Identify which cell holds the provided text, then report its [x, y] central coordinate. 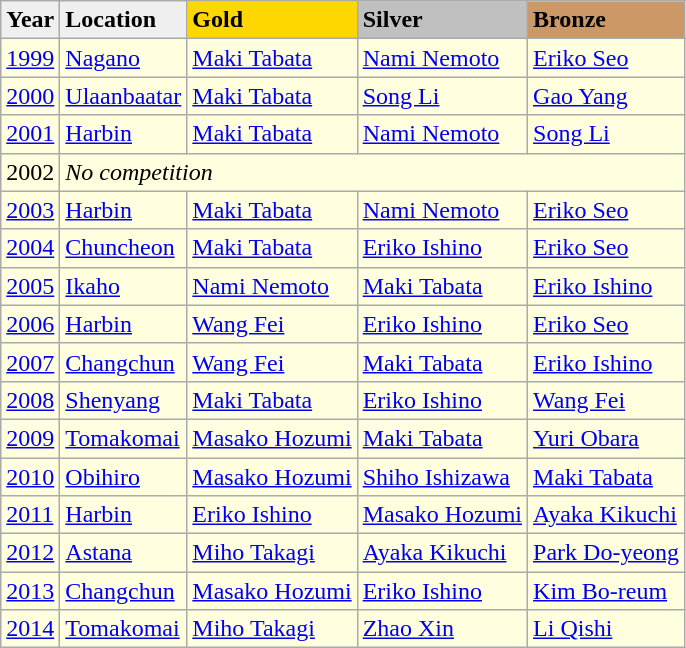
2013 [30, 591]
2001 [30, 134]
Shenyang [124, 400]
Year [30, 20]
Obihiro [124, 477]
Li Qishi [606, 629]
Location [124, 20]
Park Do-yeong [606, 553]
2014 [30, 629]
2010 [30, 477]
2008 [30, 400]
2002 [30, 172]
Gold [272, 20]
Bronze [606, 20]
Gao Yang [606, 96]
2009 [30, 438]
Nagano [124, 58]
Astana [124, 553]
Ikaho [124, 286]
Chuncheon [124, 248]
No competition [372, 172]
1999 [30, 58]
2003 [30, 210]
Shiho Ishizawa [442, 477]
Kim Bo-reum [606, 591]
2007 [30, 362]
2011 [30, 515]
Zhao Xin [442, 629]
Silver [442, 20]
2000 [30, 96]
2012 [30, 553]
2005 [30, 286]
2004 [30, 248]
2006 [30, 324]
Ulaanbaatar [124, 96]
Yuri Obara [606, 438]
